For the text-containing cell, return its midpoint in (x, y) coordinate format. 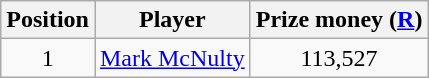
Mark McNulty (172, 58)
Player (172, 20)
Prize money (R) (339, 20)
1 (48, 58)
Position (48, 20)
113,527 (339, 58)
